For the text-containing cell, return its midpoint in [X, Y] coordinate format. 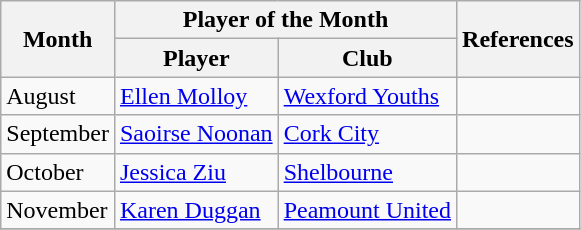
Wexford Youths [367, 96]
Saoirse Noonan [196, 134]
Player [196, 58]
References [518, 39]
October [58, 172]
Ellen Molloy [196, 96]
Peamount United [367, 210]
Shelbourne [367, 172]
Jessica Ziu [196, 172]
September [58, 134]
November [58, 210]
Cork City [367, 134]
Player of the Month [285, 20]
August [58, 96]
Club [367, 58]
Karen Duggan [196, 210]
Month [58, 39]
